Detect which cell encompasses the target text, then output its (x, y) center coordinate. 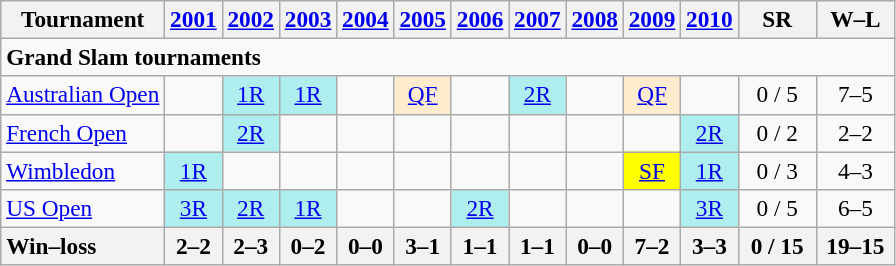
4–3 (855, 170)
6–5 (855, 208)
0–2 (308, 246)
2–3 (250, 246)
7–2 (652, 246)
2004 (366, 19)
SF (652, 170)
2009 (652, 19)
7–5 (855, 95)
US Open (83, 208)
W–L (855, 19)
3–3 (710, 246)
2003 (308, 19)
2010 (710, 19)
French Open (83, 133)
Wimbledon (83, 170)
Grand Slam tournaments (448, 57)
2007 (538, 19)
2006 (480, 19)
Win–loss (83, 246)
2008 (594, 19)
Australian Open (83, 95)
3–1 (422, 246)
2002 (250, 19)
0 / 2 (777, 133)
2005 (422, 19)
0 / 15 (777, 246)
0 / 3 (777, 170)
SR (777, 19)
Tournament (83, 19)
2001 (194, 19)
19–15 (855, 246)
